Extract the (X, Y) coordinate from the center of the cell holding the provided text.  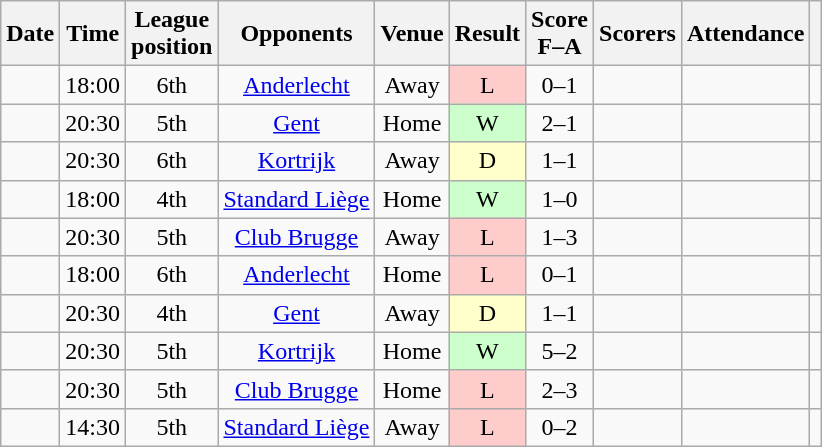
Scorers (638, 34)
Time (93, 34)
5–2 (560, 351)
Result (487, 34)
1–3 (560, 237)
Attendance (745, 34)
1–0 (560, 199)
Venue (412, 34)
Leagueposition (172, 34)
Date (30, 34)
2–1 (560, 123)
2–3 (560, 389)
0–2 (560, 427)
Opponents (296, 34)
14:30 (93, 427)
ScoreF–A (560, 34)
